For the text-containing cell, return its midpoint in (X, Y) coordinate format. 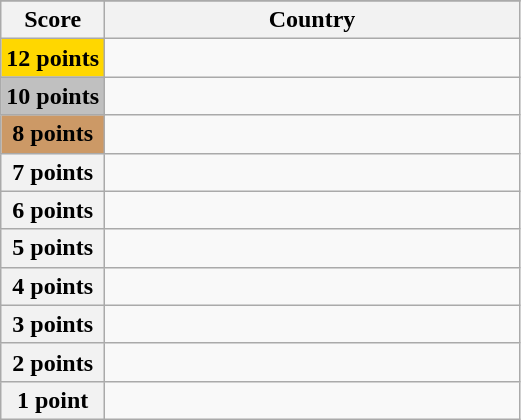
5 points (53, 248)
8 points (53, 134)
7 points (53, 172)
2 points (53, 362)
10 points (53, 96)
4 points (53, 286)
6 points (53, 210)
Country (312, 20)
3 points (53, 324)
1 point (53, 400)
Score (53, 20)
12 points (53, 58)
